For the text-containing cell, return its midpoint in (X, Y) coordinate format. 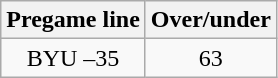
Over/under (210, 20)
BYU –35 (74, 58)
63 (210, 58)
Pregame line (74, 20)
